Output the (X, Y) coordinate of the center of the cell containing the given text.  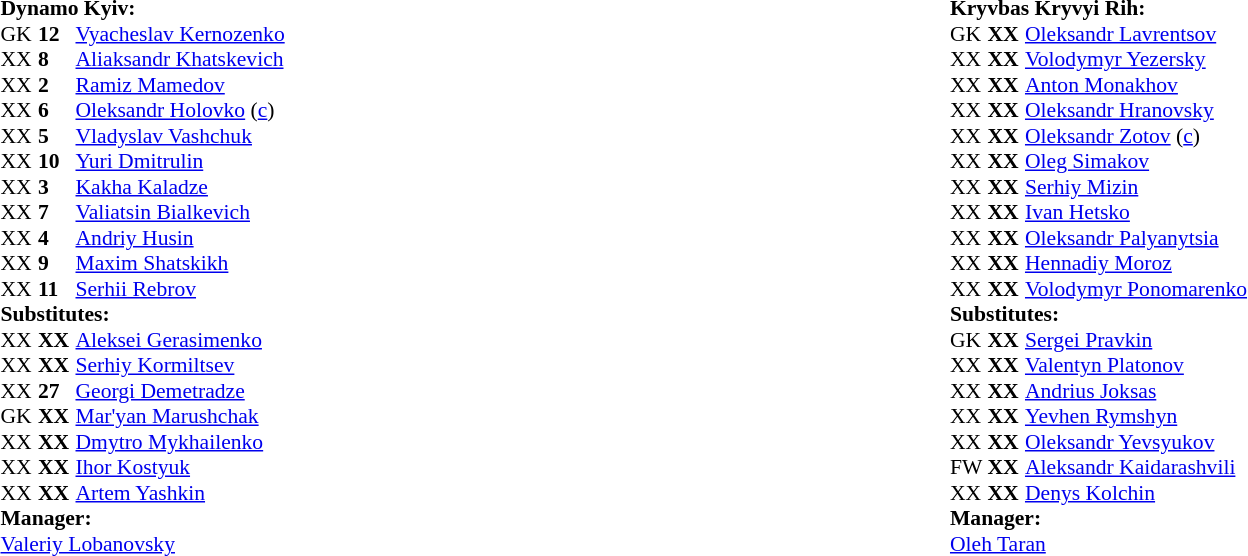
Vyacheslav Kernozenko (180, 34)
Dmytro Mykhailenko (180, 442)
6 (57, 111)
Oleksandr Hranovsky (1136, 111)
Serhiy Kormiltsev (180, 365)
Volodymyr Yezersky (1136, 59)
Serhii Rebrov (180, 289)
Yuri Dmitrulin (180, 161)
27 (57, 391)
12 (57, 34)
Denys Kolchin (1136, 493)
Ramiz Mamedov (180, 85)
7 (57, 213)
Artem Yashkin (180, 493)
Volodymyr Ponomarenko (1136, 289)
Anton Monakhov (1136, 85)
Vladyslav Vashchuk (180, 136)
Oleksandr Yevsyukov (1136, 442)
9 (57, 263)
Oleksandr Lavrentsov (1136, 34)
2 (57, 85)
Oleksandr Holovko (c) (180, 111)
Valentyn Platonov (1136, 365)
Maxim Shatskikh (180, 263)
Andrius Joksas (1136, 391)
10 (57, 161)
Kakha Kaladze (180, 187)
4 (57, 238)
Yevhen Rymshyn (1136, 417)
Hennadiy Moroz (1136, 263)
Oleksandr Palyanytsia (1136, 238)
Sergei Pravkin (1136, 340)
11 (57, 289)
Oleg Simakov (1136, 161)
FW (969, 467)
Ihor Kostyuk (180, 467)
Oleksandr Zotov (c) (1136, 136)
Valiatsin Bialkevich (180, 213)
5 (57, 136)
Serhiy Mizin (1136, 187)
8 (57, 59)
Aleksandr Kaidarashvili (1136, 467)
Mar'yan Marushchak (180, 417)
Ivan Hetsko (1136, 213)
Georgi Demetradze (180, 391)
Aliaksandr Khatskevich (180, 59)
Andriy Husin (180, 238)
Aleksei Gerasimenko (180, 340)
3 (57, 187)
